From the cell containing the given text, extract its center point as (x, y) coordinate. 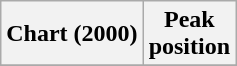
Chart (2000) (72, 34)
Peakposition (189, 34)
